Scan for the cell matching the given text and deliver its [x, y] coordinate at center. 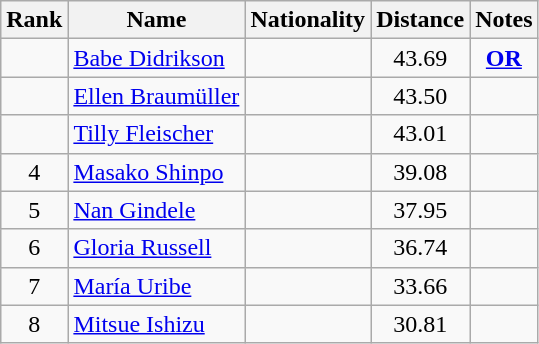
8 [34, 324]
Distance [420, 20]
María Uribe [156, 286]
36.74 [420, 248]
37.95 [420, 210]
Gloria Russell [156, 248]
Nan Gindele [156, 210]
Rank [34, 20]
OR [504, 58]
Name [156, 20]
Babe Didrikson [156, 58]
Mitsue Ishizu [156, 324]
43.01 [420, 134]
43.69 [420, 58]
6 [34, 248]
Nationality [308, 20]
43.50 [420, 96]
33.66 [420, 286]
Masako Shinpo [156, 172]
30.81 [420, 324]
7 [34, 286]
Notes [504, 20]
Tilly Fleischer [156, 134]
5 [34, 210]
39.08 [420, 172]
4 [34, 172]
Ellen Braumüller [156, 96]
